Return the [X, Y] coordinate for the center point of the cell that contains the specified text.  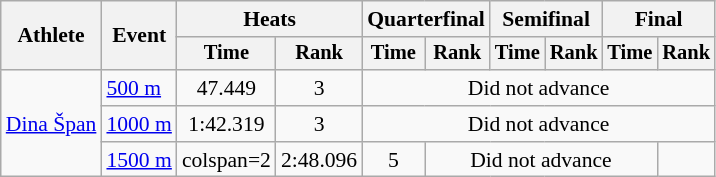
1:42.319 [226, 124]
47.449 [226, 88]
Quarterfinal [426, 19]
Heats [270, 19]
1000 m [138, 124]
Final [658, 19]
Athlete [52, 36]
Dina Špan [52, 124]
Event [138, 36]
500 m [138, 88]
Semifinal [546, 19]
